Detect which cell encompasses the target text, then output its (X, Y) center coordinate. 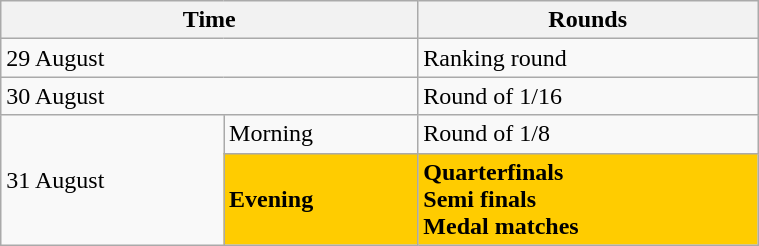
Round of 1/16 (588, 96)
QuarterfinalsSemi finalsMedal matches (588, 199)
Rounds (588, 20)
29 August (210, 58)
30 August (210, 96)
Round of 1/8 (588, 134)
Ranking round (588, 58)
Morning (321, 134)
31 August (112, 180)
Evening (321, 199)
Time (210, 20)
